Provide the (X, Y) coordinate of the cell's center where the given text is located.  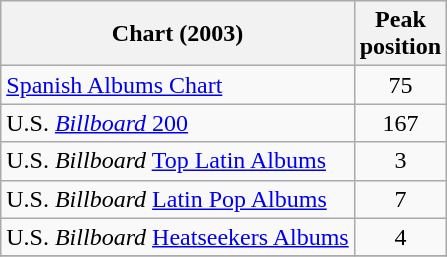
Peakposition (400, 34)
7 (400, 199)
U.S. Billboard 200 (178, 123)
3 (400, 161)
U.S. Billboard Heatseekers Albums (178, 237)
167 (400, 123)
Chart (2003) (178, 34)
U.S. Billboard Top Latin Albums (178, 161)
U.S. Billboard Latin Pop Albums (178, 199)
Spanish Albums Chart (178, 85)
4 (400, 237)
75 (400, 85)
